From the cell containing the given text, extract its center point as [x, y] coordinate. 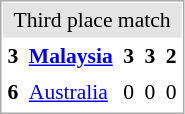
Third place match [92, 20]
Malaysia [70, 56]
Australia [70, 92]
2 [171, 56]
6 [13, 92]
